Find where the given text appears and provide that cell's center as [X, Y] coordinate. 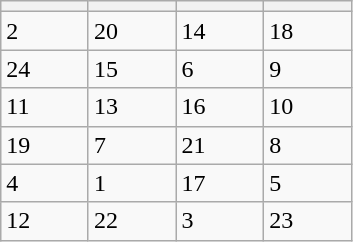
8 [308, 145]
21 [220, 145]
10 [308, 107]
4 [45, 183]
7 [132, 145]
19 [45, 145]
17 [220, 183]
2 [45, 31]
5 [308, 183]
11 [45, 107]
12 [45, 221]
15 [132, 69]
23 [308, 221]
24 [45, 69]
3 [220, 221]
1 [132, 183]
20 [132, 31]
22 [132, 221]
14 [220, 31]
9 [308, 69]
6 [220, 69]
13 [132, 107]
16 [220, 107]
18 [308, 31]
